Locate the cell with the specified text and output its (x, y) center coordinate. 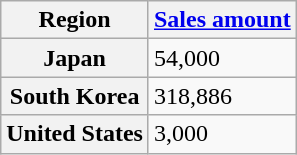
South Korea (75, 96)
54,000 (222, 58)
3,000 (222, 134)
Sales amount (222, 20)
318,886 (222, 96)
Japan (75, 58)
Region (75, 20)
United States (75, 134)
